Locate the cell with the specified text and output its (x, y) center coordinate. 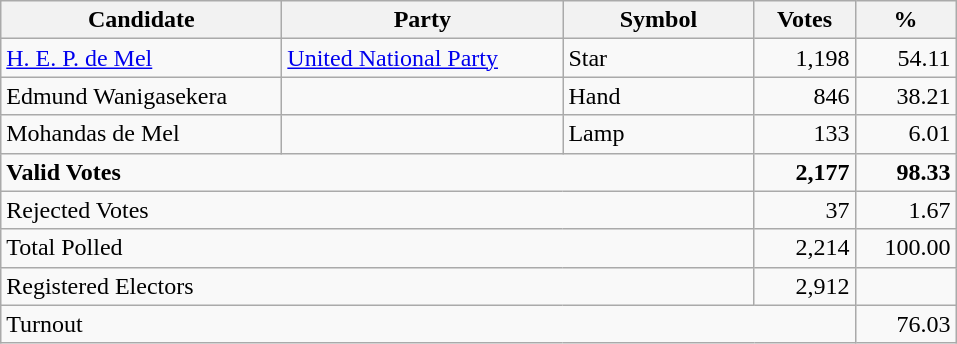
% (906, 20)
Registered Electors (378, 286)
2,912 (804, 286)
Valid Votes (378, 172)
H. E. P. de Mel (142, 58)
Party (422, 20)
98.33 (906, 172)
2,214 (804, 248)
Lamp (658, 134)
6.01 (906, 134)
Turnout (428, 324)
Candidate (142, 20)
38.21 (906, 96)
Rejected Votes (378, 210)
1,198 (804, 58)
133 (804, 134)
Total Polled (378, 248)
54.11 (906, 58)
100.00 (906, 248)
1.67 (906, 210)
Star (658, 58)
Edmund Wanigasekera (142, 96)
846 (804, 96)
Hand (658, 96)
Mohandas de Mel (142, 134)
37 (804, 210)
2,177 (804, 172)
76.03 (906, 324)
United National Party (422, 58)
Votes (804, 20)
Symbol (658, 20)
